Locate the cell with the specified text and output its (X, Y) center coordinate. 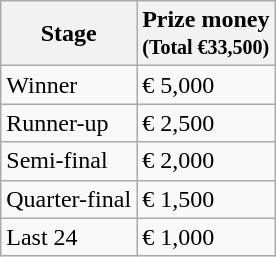
€ 2,000 (206, 161)
Stage (69, 34)
€ 1,000 (206, 237)
€ 5,000 (206, 85)
Quarter-final (69, 199)
Winner (69, 85)
€ 1,500 (206, 199)
Prize money(Total €33,500) (206, 34)
€ 2,500 (206, 123)
Semi-final (69, 161)
Last 24 (69, 237)
Runner-up (69, 123)
